Output the (x, y) coordinate of the center of the cell containing the given text.  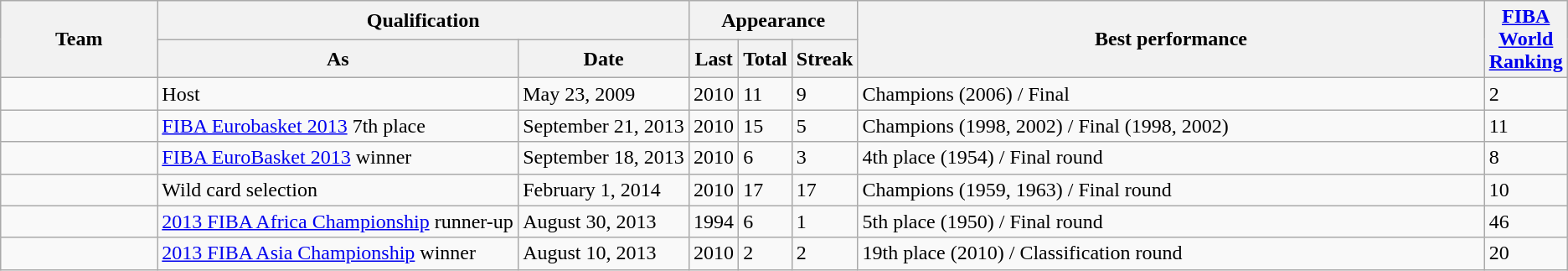
3 (824, 158)
Total (766, 59)
19th place (2010) / Classification round (1171, 253)
May 23, 2009 (604, 94)
Last (714, 59)
5 (824, 126)
Best performance (1171, 39)
15 (766, 126)
Date (604, 59)
September 21, 2013 (604, 126)
Champions (1998, 2002) / Final (1998, 2002) (1171, 126)
August 30, 2013 (604, 221)
2013 FIBA Asia Championship winner (338, 253)
8 (1526, 158)
FIBA World Ranking (1526, 39)
FIBA Eurobasket 2013 7th place (338, 126)
Qualification (424, 20)
February 1, 2014 (604, 190)
Appearance (774, 20)
Team (79, 39)
September 18, 2013 (604, 158)
1 (824, 221)
2013 FIBA Africa Championship runner-up (338, 221)
Streak (824, 59)
FIBA EuroBasket 2013 winner (338, 158)
Wild card selection (338, 190)
Champions (1959, 1963) / Final round (1171, 190)
5th place (1950) / Final round (1171, 221)
August 10, 2013 (604, 253)
Champions (2006) / Final (1171, 94)
4th place (1954) / Final round (1171, 158)
As (338, 59)
46 (1526, 221)
Host (338, 94)
1994 (714, 221)
20 (1526, 253)
10 (1526, 190)
9 (824, 94)
